Pinpoint the cell where the given text exists, returning its [x, y] midpoint coordinate. 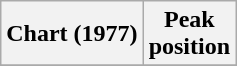
Peakposition [189, 34]
Chart (1977) [72, 34]
